Extract the [X, Y] coordinate from the center of the cell holding the provided text.  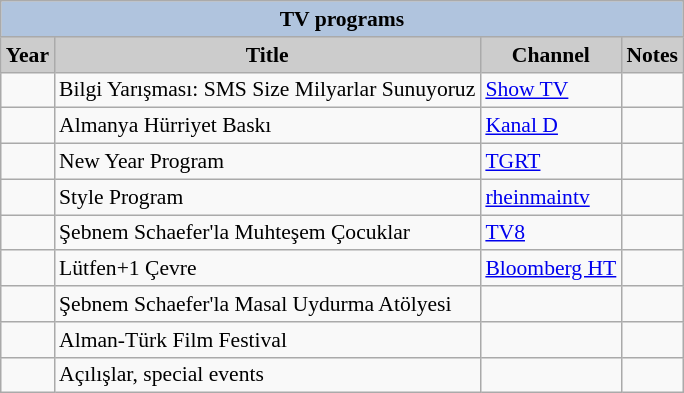
Şebnem Schaefer'la Masal Uydurma Atölyesi [267, 304]
rheinmaintv [550, 197]
Year [28, 55]
Bilgi Yarışması: SMS Size Milyarlar Sunuyoruz [267, 90]
Şebnem Schaefer'la Muhteşem Çocuklar [267, 233]
Notes [652, 55]
New Year Program [267, 162]
Kanal D [550, 126]
TV8 [550, 233]
Lütfen+1 Çevre [267, 269]
Almanya Hürriyet Baskı [267, 126]
Channel [550, 55]
Açılışlar, special events [267, 375]
Title [267, 55]
TGRT [550, 162]
Style Program [267, 197]
Alman-Türk Film Festival [267, 340]
Show TV [550, 90]
TV programs [342, 19]
Bloomberg HT [550, 269]
